Extract the (x, y) coordinate from the center of the cell holding the provided text.  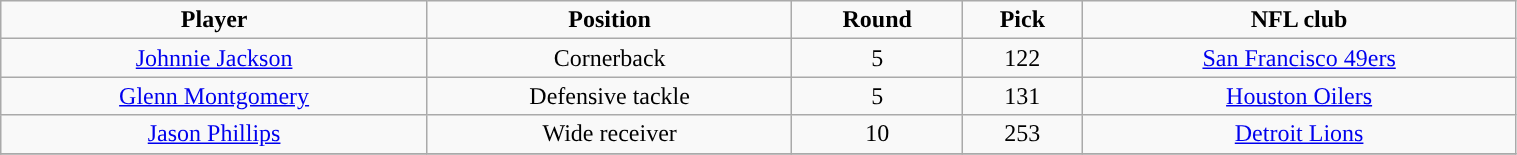
Defensive tackle (609, 96)
Houston Oilers (1299, 96)
NFL club (1299, 20)
10 (878, 134)
253 (1023, 134)
122 (1023, 58)
Glenn Montgomery (214, 96)
Johnnie Jackson (214, 58)
Player (214, 20)
Jason Phillips (214, 134)
Round (878, 20)
Pick (1023, 20)
Cornerback (609, 58)
Position (609, 20)
Detroit Lions (1299, 134)
San Francisco 49ers (1299, 58)
131 (1023, 96)
Wide receiver (609, 134)
